Return (X, Y) of the center of cell containing provided text 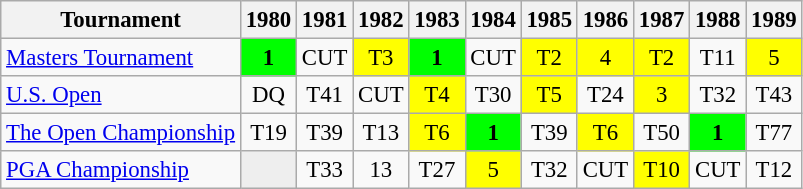
T19 (268, 133)
3 (661, 95)
T50 (661, 133)
1980 (268, 20)
13 (381, 170)
The Open Championship (121, 133)
T33 (325, 170)
T10 (661, 170)
T41 (325, 95)
Masters Tournament (121, 58)
U.S. Open (121, 95)
T24 (605, 95)
Tournament (121, 20)
1981 (325, 20)
T11 (718, 58)
DQ (268, 95)
T3 (381, 58)
1983 (437, 20)
1986 (605, 20)
1987 (661, 20)
PGA Championship (121, 170)
T12 (774, 170)
1984 (493, 20)
4 (605, 58)
1989 (774, 20)
T43 (774, 95)
T13 (381, 133)
T5 (549, 95)
1985 (549, 20)
T77 (774, 133)
T30 (493, 95)
1982 (381, 20)
T4 (437, 95)
T27 (437, 170)
1988 (718, 20)
